From the cell containing the given text, extract its center point as (x, y) coordinate. 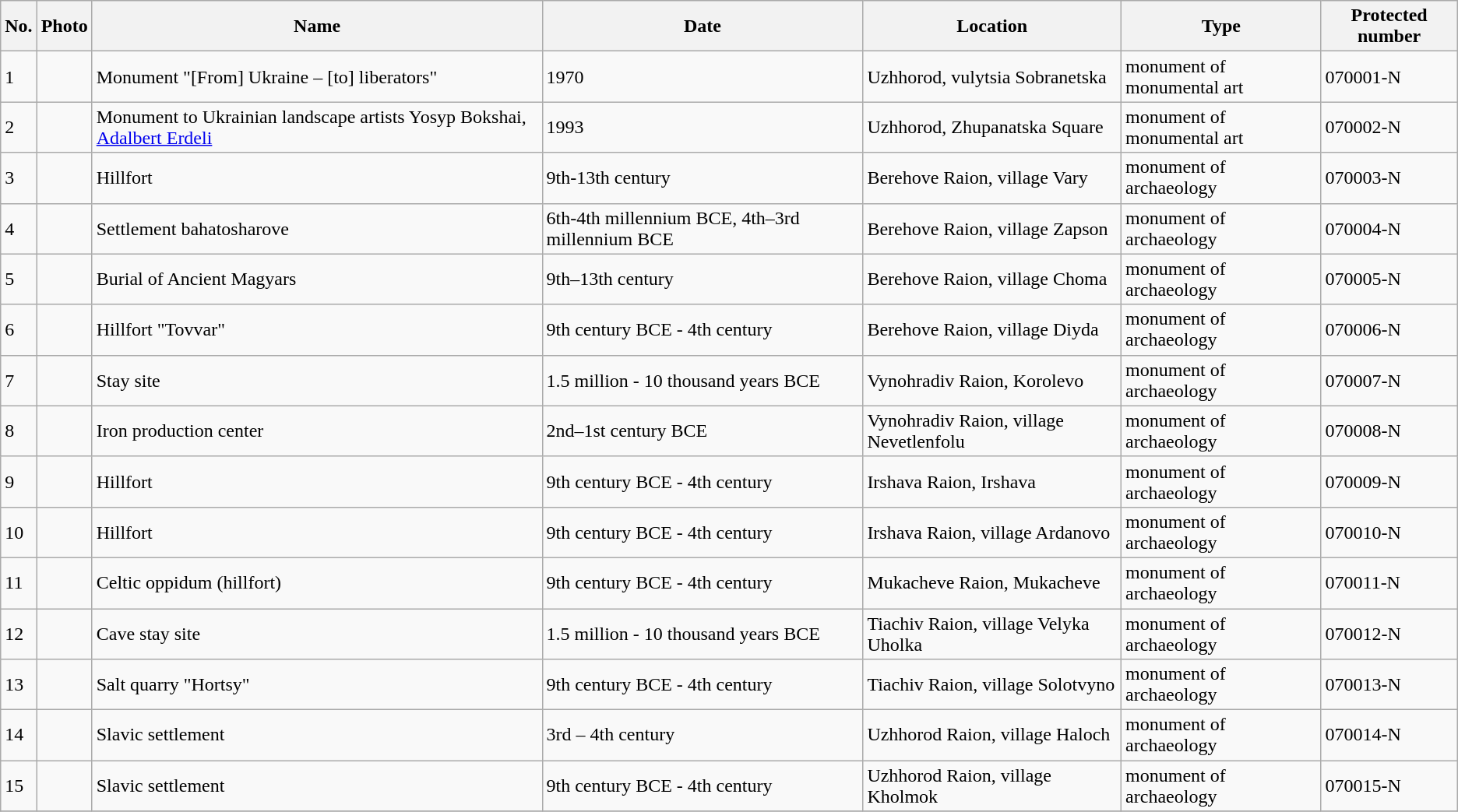
Celtic oppidum (hillfort) (317, 582)
070004-N (1389, 229)
6 (19, 330)
3rd – 4th century (703, 735)
Location (992, 26)
2 (19, 128)
070006-N (1389, 330)
070011-N (1389, 582)
1993 (703, 128)
1 (19, 76)
Tiachiv Raion, village Solotvyno (992, 685)
Vynohradiv Raion, village Nevetlenfolu (992, 431)
3 (19, 178)
Berehove Raion, village Vary (992, 178)
Monument "[From] Ukraine – [to] liberators" (317, 76)
Iron production center (317, 431)
Photo (64, 26)
Mukacheve Raion, Mukacheve (992, 582)
Date (703, 26)
9 (19, 481)
10 (19, 533)
Uzhhorod Raion, village Kholmok (992, 786)
5 (19, 279)
070014-N (1389, 735)
Name (317, 26)
1970 (703, 76)
Type (1221, 26)
Uzhhorod Raion, village Haloch (992, 735)
2nd–1st century BCE (703, 431)
No. (19, 26)
070002-N (1389, 128)
12 (19, 634)
070001-N (1389, 76)
4 (19, 229)
9th–13th century (703, 279)
070009-N (1389, 481)
6th-4th millennium BCE, 4th–3rd millennium BCE (703, 229)
14 (19, 735)
070008-N (1389, 431)
Burial of Ancient Magyars (317, 279)
Tiachiv Raion, village Velyka Uholka (992, 634)
Irshava Raion, Irshava (992, 481)
15 (19, 786)
070013-N (1389, 685)
11 (19, 582)
Uzhhorod, vulytsia Sobranetska (992, 76)
9th-13th century (703, 178)
Berehove Raion, village Zapson (992, 229)
070005-N (1389, 279)
Protected number (1389, 26)
070003-N (1389, 178)
Salt quarry "Hortsy" (317, 685)
8 (19, 431)
Cave stay site (317, 634)
Vynohradiv Raion, Korolevo (992, 380)
Uzhhorod, Zhupanatska Square (992, 128)
Stay site (317, 380)
Berehove Raion, village Choma (992, 279)
070012-N (1389, 634)
Monument to Ukrainian landscape artists Yosyp Bokshai, Adalbert Erdeli (317, 128)
Berehove Raion, village Diyda (992, 330)
Settlement bahatosharove (317, 229)
7 (19, 380)
13 (19, 685)
070015-N (1389, 786)
Irshava Raion, village Ardanovo (992, 533)
Hillfort "Tovvar" (317, 330)
070010-N (1389, 533)
070007-N (1389, 380)
